Scan for the cell matching the given text and deliver its (X, Y) coordinate at center. 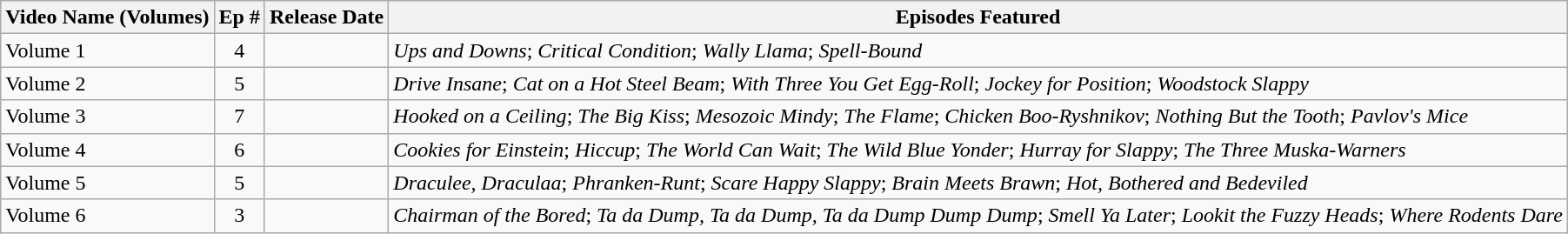
Draculee, Draculaa; Phranken-Runt; Scare Happy Slappy; Brain Meets Brawn; Hot, Bothered and Bedeviled (978, 183)
3 (239, 216)
Drive Insane; Cat on a Hot Steel Beam; With Three You Get Egg-Roll; Jockey for Position; Woodstock Slappy (978, 84)
Cookies for Einstein; Hiccup; The World Can Wait; The Wild Blue Yonder; Hurray for Slappy; The Three Muska-Warners (978, 150)
6 (239, 150)
Video Name (Volumes) (108, 17)
Volume 5 (108, 183)
4 (239, 50)
Episodes Featured (978, 17)
Volume 6 (108, 216)
7 (239, 117)
Release Date (326, 17)
Ep # (239, 17)
Chairman of the Bored; Ta da Dump, Ta da Dump, Ta da Dump Dump Dump; Smell Ya Later; Lookit the Fuzzy Heads; Where Rodents Dare (978, 216)
Hooked on a Ceiling; The Big Kiss; Mesozoic Mindy; The Flame; Chicken Boo-Ryshnikov; Nothing But the Tooth; Pavlov's Mice (978, 117)
Volume 4 (108, 150)
Volume 2 (108, 84)
Volume 1 (108, 50)
Volume 3 (108, 117)
Ups and Downs; Critical Condition; Wally Llama; Spell-Bound (978, 50)
